Provide the [x, y] coordinate of the cell's center where the given text is located.  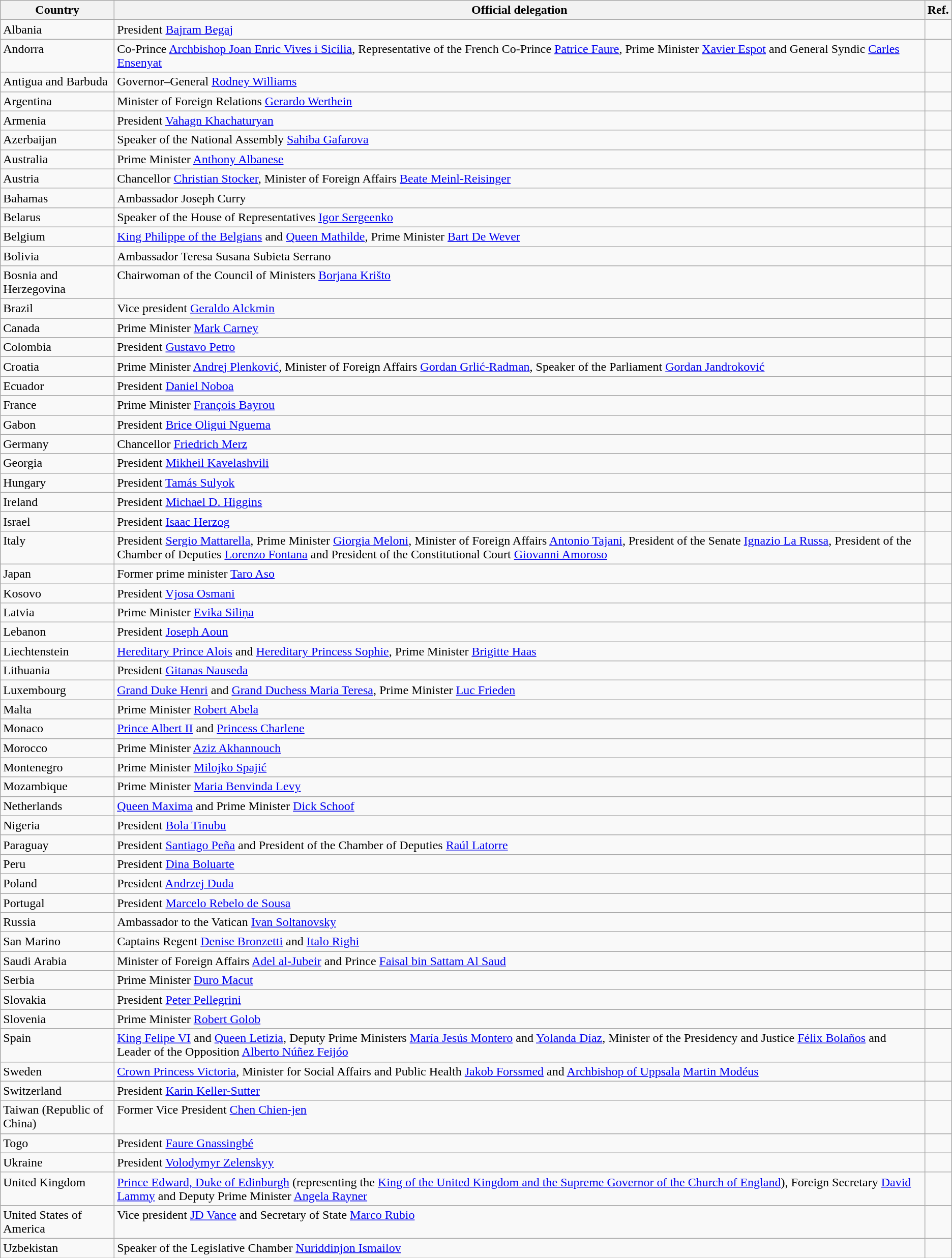
President Santiago Peña and President of the Chamber of Deputies Raúl Latorre [520, 845]
President Dina Boluarte [520, 864]
Slovenia [57, 1019]
Georgia [57, 463]
Country [57, 10]
Latvia [57, 613]
Paraguay [57, 845]
Lithuania [57, 671]
President Volodymyr Zelenskyy [520, 1162]
Netherlands [57, 806]
Bahamas [57, 198]
President Bajram Begaj [520, 29]
President Vahagn Khachaturyan [520, 121]
President Marcelo Rebelo de Sousa [520, 903]
Crown Princess Victoria, Minister for Social Affairs and Public Health Jakob Forssmed and Archbishop of Uppsala Martin Modéus [520, 1071]
Queen Maxima and Prime Minister Dick Schoof [520, 806]
Minister of Foreign Relations Gerardo Werthein [520, 101]
Israel [57, 521]
Vice president Geraldo Alckmin [520, 309]
President Tamás Sulyok [520, 483]
Prime Minister Anthony Albanese [520, 159]
President Vjosa Osmani [520, 593]
President Joseph Aoun [520, 632]
President Andrzej Duda [520, 883]
Azerbaijan [57, 140]
President Karin Keller-Sutter [520, 1091]
United Kingdom [57, 1189]
Morocco [57, 748]
San Marino [57, 942]
Chairwoman of the Council of Ministers Borjana Krišto [520, 283]
Speaker of the House of Representatives Igor Sergeenko [520, 217]
Taiwan (Republic of China) [57, 1117]
Liechtenstein [57, 651]
Brazil [57, 309]
Speaker of the Legislative Chamber Nuriddinjon Ismailov [520, 1248]
Antigua and Barbuda [57, 82]
President Michael D. Higgins [520, 502]
Canada [57, 328]
Speaker of the National Assembly Sahiba Gafarova [520, 140]
Ref. [938, 10]
Gabon [57, 425]
Ambassador to the Vatican Ivan Soltanovsky [520, 922]
Official delegation [520, 10]
Former Vice President Chen Chien-jen [520, 1117]
President Bola Tinubu [520, 825]
Prime Minister Andrej Plenković, Minister of Foreign Affairs Gordan Grlić-Radman, Speaker of the Parliament Gordan Jandroković [520, 367]
Grand Duke Henri and Grand Duchess Maria Teresa, Prime Minister Luc Frieden [520, 690]
Prince Albert II and Princess Charlene [520, 729]
President Mikheil Kavelashvili [520, 463]
Armenia [57, 121]
Minister of Foreign Affairs Adel al-Jubeir and Prince Faisal bin Sattam Al Saud [520, 961]
Serbia [57, 980]
Prime Minister Robert Abela [520, 709]
Slovakia [57, 1000]
King Philippe of the Belgians and Queen Mathilde, Prime Minister Bart De Wever [520, 236]
Prime Minister Evika Siliņa [520, 613]
Vice president JD Vance and Secretary of State Marco Rubio [520, 1221]
Kosovo [57, 593]
Monaco [57, 729]
Saudi Arabia [57, 961]
Ukraine [57, 1162]
Russia [57, 922]
Australia [57, 159]
Ambassador Teresa Susana Subieta Serrano [520, 256]
President Isaac Herzog [520, 521]
Argentina [57, 101]
Prime Minister Maria Benvinda Levy [520, 787]
President Gustavo Petro [520, 347]
Japan [57, 574]
Prime Minister Mark Carney [520, 328]
Captains Regent Denise Bronzetti and Italo Righi [520, 942]
Togo [57, 1143]
President Daniel Noboa [520, 386]
President Brice Oligui Nguema [520, 425]
Portugal [57, 903]
Ecuador [57, 386]
Poland [57, 883]
Albania [57, 29]
Nigeria [57, 825]
Belarus [57, 217]
Germany [57, 444]
Prime Minister Aziz Akhannouch [520, 748]
President Gitanas Nauseda [520, 671]
France [57, 405]
Former prime minister Taro Aso [520, 574]
United States of America [57, 1221]
Austria [57, 178]
Italy [57, 547]
President Faure Gnassingbé [520, 1143]
Bosnia and Herzegovina [57, 283]
Prime Minister François Bayrou [520, 405]
President Peter Pellegrini [520, 1000]
Andorra [57, 56]
Governor–General Rodney Williams [520, 82]
Ambassador Joseph Curry [520, 198]
Peru [57, 864]
Colombia [57, 347]
Chancellor Friedrich Merz [520, 444]
Mozambique [57, 787]
Montenegro [57, 767]
Sweden [57, 1071]
Ireland [57, 502]
Prime Minister Robert Golob [520, 1019]
Croatia [57, 367]
Switzerland [57, 1091]
Prime Minister Milojko Spajić [520, 767]
Belgium [57, 236]
Bolivia [57, 256]
Lebanon [57, 632]
Uzbekistan [57, 1248]
Spain [57, 1045]
Prime Minister Đuro Macut [520, 980]
Hungary [57, 483]
Chancellor Christian Stocker, Minister of Foreign Affairs Beate Meinl-Reisinger [520, 178]
Hereditary Prince Alois and Hereditary Princess Sophie, Prime Minister Brigitte Haas [520, 651]
Luxembourg [57, 690]
Malta [57, 709]
